Detect which cell encompasses the target text, then output its (x, y) center coordinate. 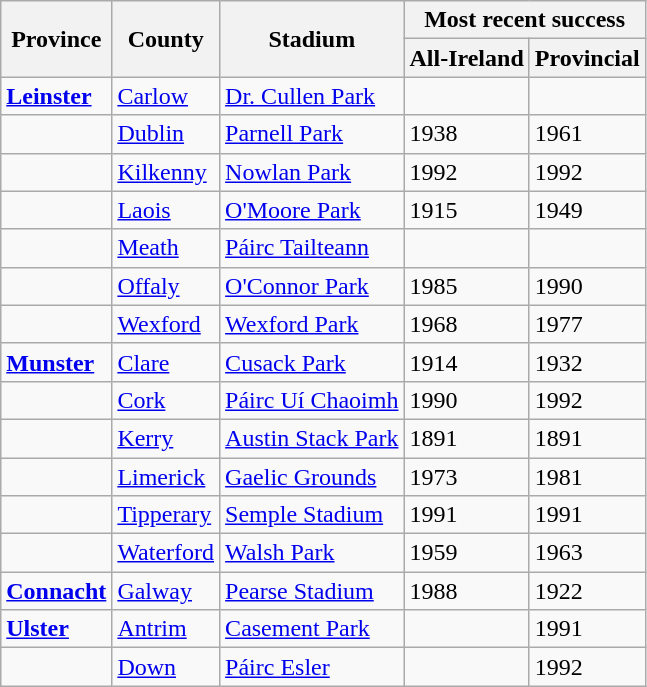
All-Ireland (466, 58)
Clare (166, 362)
Casement Park (312, 629)
Gaelic Grounds (312, 477)
Leinster (56, 96)
Páirc Uí Chaoimh (312, 400)
Galway (166, 591)
Walsh Park (312, 553)
Ulster (56, 629)
Provincial (587, 58)
1914 (466, 362)
Pearse Stadium (312, 591)
Antrim (166, 629)
Province (56, 39)
1922 (587, 591)
Cusack Park (312, 362)
1949 (587, 210)
Most recent success (524, 20)
Meath (166, 248)
Páirc Esler (312, 667)
1981 (587, 477)
1968 (466, 324)
Kerry (166, 438)
Wexford (166, 324)
Parnell Park (312, 134)
1977 (587, 324)
Wexford Park (312, 324)
Carlow (166, 96)
O'Moore Park (312, 210)
County (166, 39)
Limerick (166, 477)
Offaly (166, 286)
Dr. Cullen Park (312, 96)
Connacht (56, 591)
1959 (466, 553)
O'Connor Park (312, 286)
1988 (466, 591)
Stadium (312, 39)
Nowlan Park (312, 172)
Semple Stadium (312, 515)
1963 (587, 553)
1985 (466, 286)
1973 (466, 477)
Munster (56, 362)
Cork (166, 400)
1932 (587, 362)
1915 (466, 210)
Dublin (166, 134)
1938 (466, 134)
Páirc Tailteann (312, 248)
Waterford (166, 553)
Austin Stack Park (312, 438)
Laois (166, 210)
Down (166, 667)
1961 (587, 134)
Tipperary (166, 515)
Kilkenny (166, 172)
